Determine the [x, y] coordinate at the center of the cell enclosing the given text.  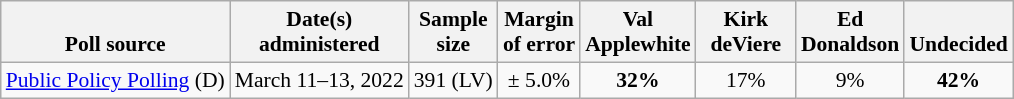
Date(s)administered [320, 32]
Marginof error [539, 32]
± 5.0% [539, 80]
17% [746, 80]
Poll source [116, 32]
Undecided [958, 32]
KirkdeViere [746, 32]
Public Policy Polling (D) [116, 80]
March 11–13, 2022 [320, 80]
9% [850, 80]
EdDonaldson [850, 32]
ValApplewhite [638, 32]
Samplesize [454, 32]
32% [638, 80]
391 (LV) [454, 80]
42% [958, 80]
